Provide the (X, Y) coordinate of the cell's center where the given text is located.  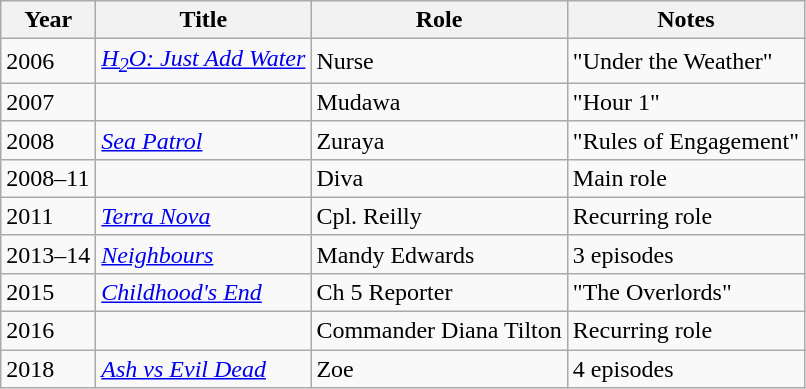
Childhood's End (204, 292)
Main role (686, 178)
Notes (686, 20)
"The Overlords" (686, 292)
Nurse (439, 61)
Zoe (439, 369)
Terra Nova (204, 216)
"Rules of Engagement" (686, 140)
Sea Patrol (204, 140)
2006 (48, 61)
Title (204, 20)
2011 (48, 216)
3 episodes (686, 254)
2008 (48, 140)
"Under the Weather" (686, 61)
2007 (48, 102)
Commander Diana Tilton (439, 331)
Cpl. Reilly (439, 216)
2016 (48, 331)
Mandy Edwards (439, 254)
2015 (48, 292)
Role (439, 20)
2018 (48, 369)
Diva (439, 178)
H2O: Just Add Water (204, 61)
Neighbours (204, 254)
"Hour 1" (686, 102)
4 episodes (686, 369)
Ash vs Evil Dead (204, 369)
Mudawa (439, 102)
Zuraya (439, 140)
Year (48, 20)
2013–14 (48, 254)
2008–11 (48, 178)
Ch 5 Reporter (439, 292)
